Search for the cell housing the specified text and yield its [x, y] center coordinate. 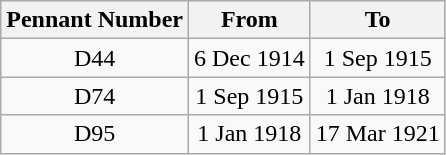
To [378, 20]
Pennant Number [95, 20]
D74 [95, 96]
D44 [95, 58]
6 Dec 1914 [249, 58]
D95 [95, 134]
From [249, 20]
17 Mar 1921 [378, 134]
